Search for the cell housing the specified text and yield its [X, Y] center coordinate. 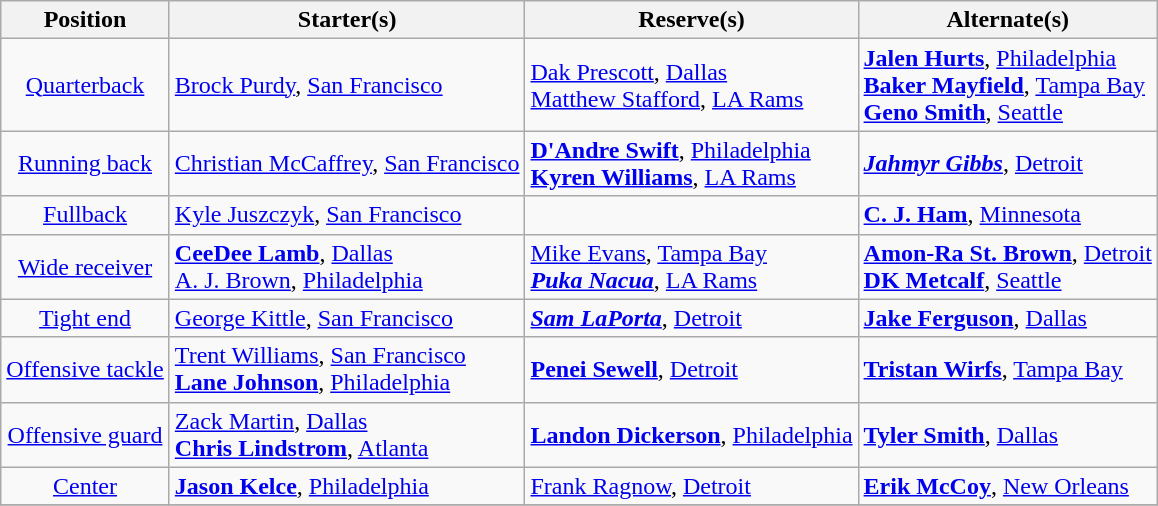
Amon-Ra St. Brown, Detroit DK Metcalf, Seattle [1008, 266]
Zack Martin, Dallas Chris Lindstrom, Atlanta [347, 434]
Tight end [86, 318]
Offensive guard [86, 434]
Starter(s) [347, 20]
CeeDee Lamb, Dallas A. J. Brown, Philadelphia [347, 266]
Sam LaPorta, Detroit [692, 318]
C. J. Ham, Minnesota [1008, 215]
Wide receiver [86, 266]
Kyle Juszczyk, San Francisco [347, 215]
Mike Evans, Tampa Bay Puka Nacua, LA Rams [692, 266]
Alternate(s) [1008, 20]
Frank Ragnow, Detroit [692, 486]
Running back [86, 164]
Trent Williams, San Francisco Lane Johnson, Philadelphia [347, 370]
Penei Sewell, Detroit [692, 370]
Tristan Wirfs, Tampa Bay [1008, 370]
Jake Ferguson, Dallas [1008, 318]
D'Andre Swift, Philadelphia Kyren Williams, LA Rams [692, 164]
Reserve(s) [692, 20]
George Kittle, San Francisco [347, 318]
Christian McCaffrey, San Francisco [347, 164]
Fullback [86, 215]
Jason Kelce, Philadelphia [347, 486]
Tyler Smith, Dallas [1008, 434]
Jahmyr Gibbs, Detroit [1008, 164]
Position [86, 20]
Center [86, 486]
Quarterback [86, 85]
Jalen Hurts, Philadelphia Baker Mayfield, Tampa Bay Geno Smith, Seattle [1008, 85]
Landon Dickerson, Philadelphia [692, 434]
Brock Purdy, San Francisco [347, 85]
Dak Prescott, Dallas Matthew Stafford, LA Rams [692, 85]
Offensive tackle [86, 370]
Erik McCoy, New Orleans [1008, 486]
